Identify which cell holds the provided text, then report its [x, y] central coordinate. 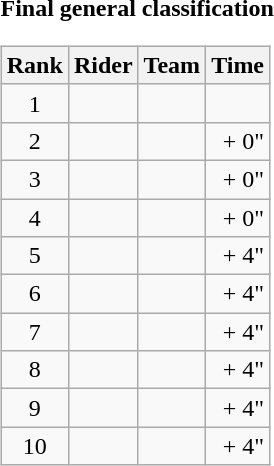
5 [34, 256]
2 [34, 141]
1 [34, 103]
Team [172, 65]
10 [34, 446]
3 [34, 179]
8 [34, 370]
Rank [34, 65]
Rider [103, 65]
6 [34, 294]
7 [34, 332]
Time [238, 65]
4 [34, 217]
9 [34, 408]
